Identify which cell holds the provided text, then report its [x, y] central coordinate. 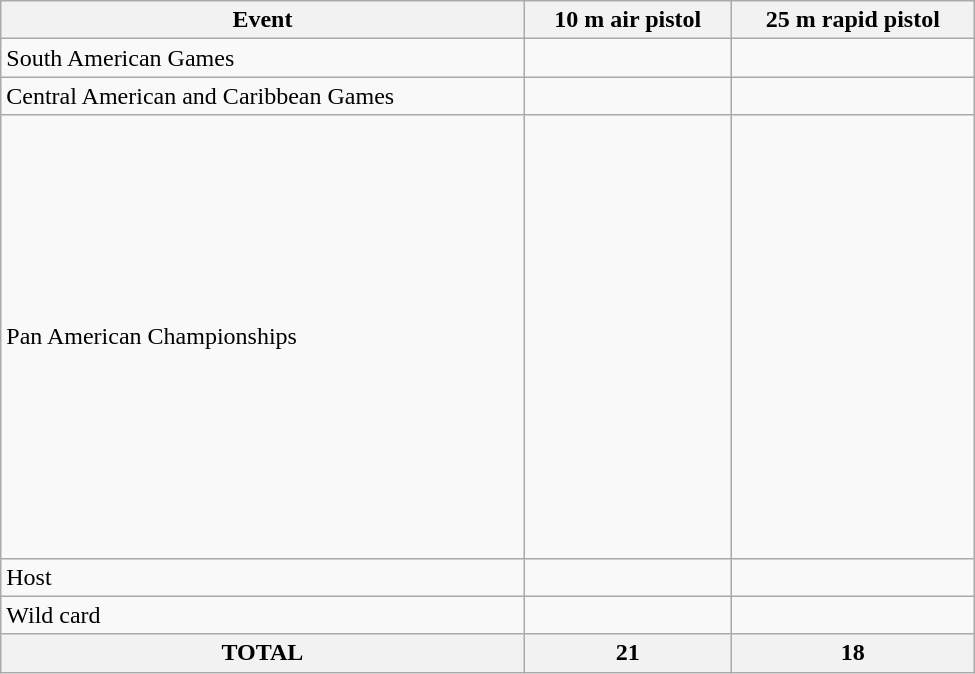
25 m rapid pistol [852, 20]
18 [852, 653]
South American Games [262, 58]
TOTAL [262, 653]
21 [628, 653]
Pan American Championships [262, 336]
Central American and Caribbean Games [262, 96]
10 m air pistol [628, 20]
Host [262, 577]
Wild card [262, 615]
Event [262, 20]
